Determine the [X, Y] coordinate at the center of the cell enclosing the given text.  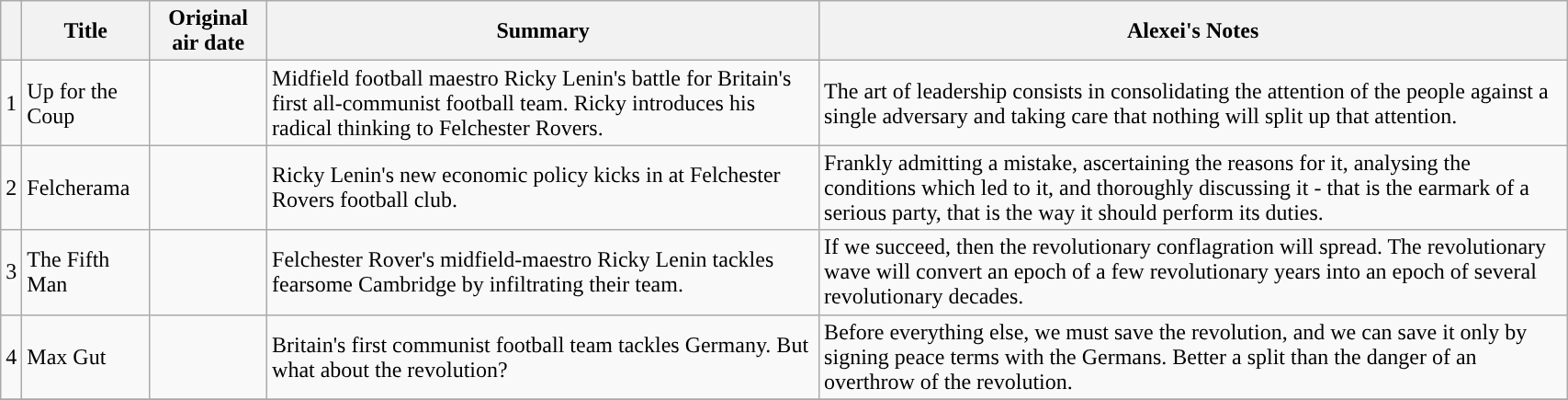
Felcherama [86, 188]
1 [11, 103]
3 [11, 272]
Ricky Lenin's new economic policy kicks in at Felchester Rovers football club. [544, 188]
Up for the Coup [86, 103]
Felchester Rover's midfield-maestro Ricky Lenin tackles fearsome Cambridge by infiltrating their team. [544, 272]
Title [86, 31]
2 [11, 188]
Summary [544, 31]
Alexei's Notes [1193, 31]
The Fifth Man [86, 272]
Original air date [209, 31]
4 [11, 357]
Britain's first communist football team tackles Germany. But what about the revolution? [544, 357]
Max Gut [86, 357]
